Find where the given text appears and provide that cell's center as (X, Y) coordinate. 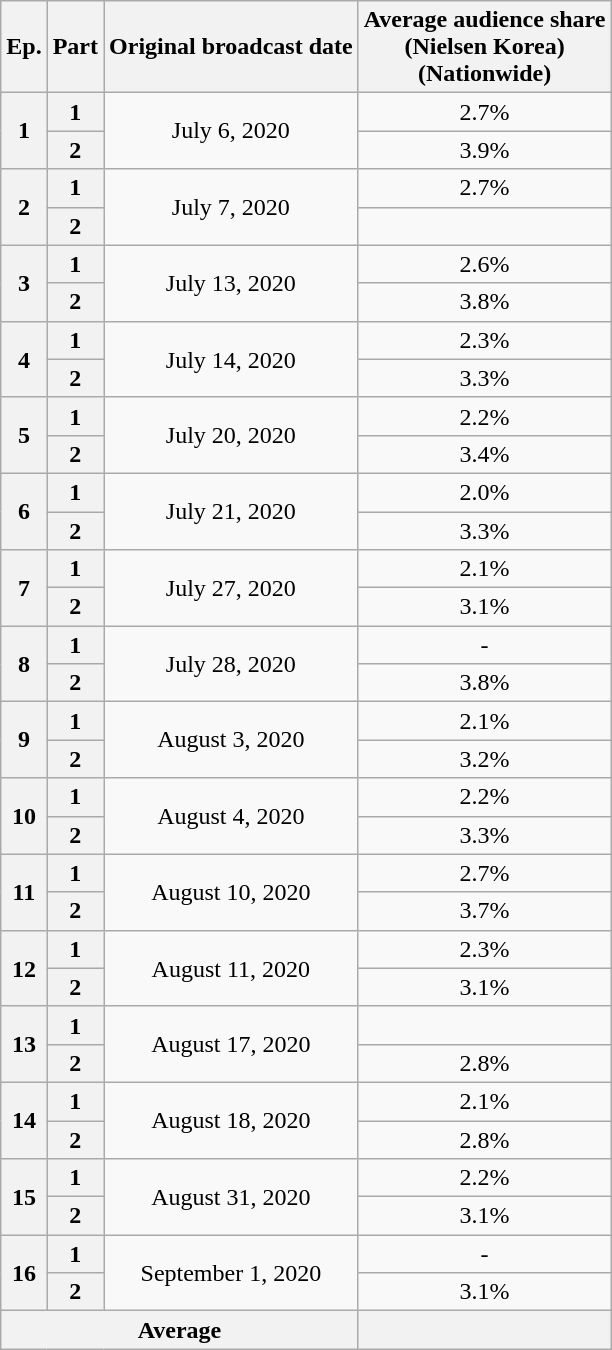
6 (24, 511)
August 18, 2020 (232, 1120)
July 14, 2020 (232, 359)
3.7% (484, 911)
5 (24, 435)
3 (24, 283)
July 13, 2020 (232, 283)
August 31, 2020 (232, 1197)
4 (24, 359)
Part (75, 47)
3.4% (484, 454)
14 (24, 1120)
10 (24, 816)
3.2% (484, 759)
September 1, 2020 (232, 1273)
August 3, 2020 (232, 740)
July 28, 2020 (232, 664)
August 10, 2020 (232, 892)
11 (24, 892)
9 (24, 740)
2.0% (484, 492)
August 17, 2020 (232, 1044)
3.9% (484, 150)
7 (24, 588)
16 (24, 1273)
Average audience share(Nielsen Korea)(Nationwide) (484, 47)
July 6, 2020 (232, 131)
July 7, 2020 (232, 207)
13 (24, 1044)
12 (24, 968)
Original broadcast date (232, 47)
July 20, 2020 (232, 435)
July 27, 2020 (232, 588)
Ep. (24, 47)
August 11, 2020 (232, 968)
2.6% (484, 264)
August 4, 2020 (232, 816)
July 21, 2020 (232, 511)
15 (24, 1197)
Average (180, 1330)
8 (24, 664)
